Pinpoint the cell where the given text exists, returning its [x, y] midpoint coordinate. 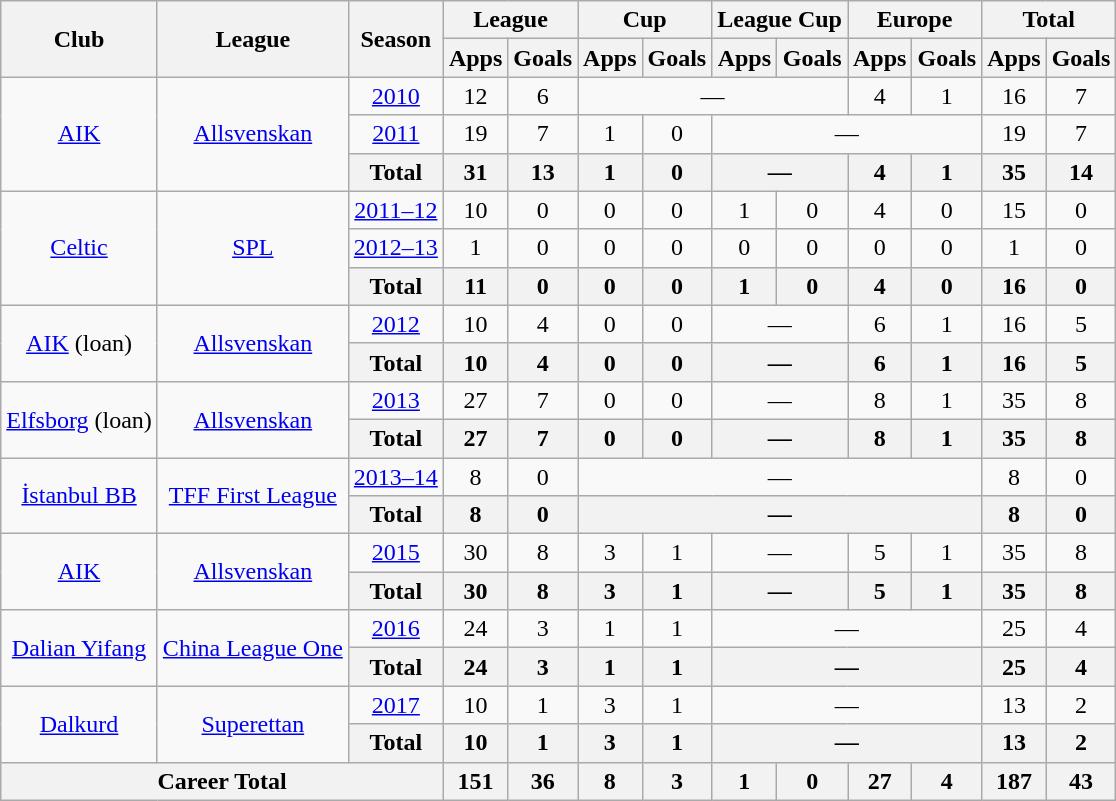
Celtic [80, 248]
31 [475, 172]
12 [475, 96]
2012 [396, 324]
SPL [252, 248]
151 [475, 781]
2015 [396, 553]
Season [396, 39]
Career Total [222, 781]
2013–14 [396, 477]
2012–13 [396, 248]
İstanbul BB [80, 496]
2011 [396, 134]
Superettan [252, 724]
2010 [396, 96]
43 [1081, 781]
Elfsborg (loan) [80, 419]
14 [1081, 172]
Europe [915, 20]
15 [1014, 210]
2016 [396, 629]
Cup [645, 20]
AIK (loan) [80, 343]
187 [1014, 781]
Club [80, 39]
China League One [252, 648]
TFF First League [252, 496]
11 [475, 286]
2011–12 [396, 210]
Dalkurd [80, 724]
36 [543, 781]
League Cup [780, 20]
2013 [396, 400]
2017 [396, 705]
Dalian Yifang [80, 648]
